Extract the [X, Y] coordinate from the center of the cell holding the provided text.  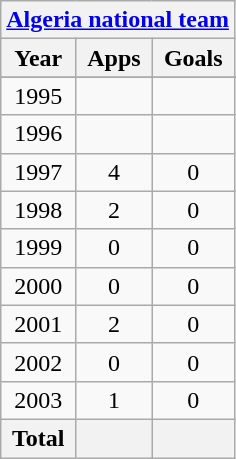
Algeria national team [118, 20]
1997 [38, 172]
Apps [114, 58]
1995 [38, 96]
Total [38, 438]
Goals [193, 58]
2001 [38, 324]
1996 [38, 134]
1 [114, 400]
2000 [38, 286]
Year [38, 58]
4 [114, 172]
2002 [38, 362]
1998 [38, 210]
2003 [38, 400]
1999 [38, 248]
